Detect which cell encompasses the target text, then output its [x, y] center coordinate. 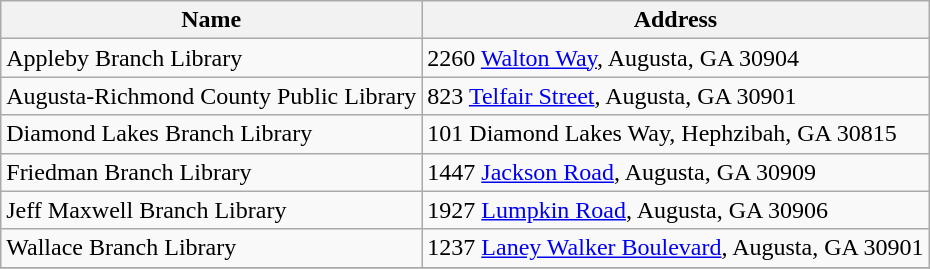
2260 Walton Way, Augusta, GA 30904 [676, 58]
Appleby Branch Library [212, 58]
1237 Laney Walker Boulevard, Augusta, GA 30901 [676, 248]
Diamond Lakes Branch Library [212, 134]
Wallace Branch Library [212, 248]
Address [676, 20]
823 Telfair Street, Augusta, GA 30901 [676, 96]
101 Diamond Lakes Way, Hephzibah, GA 30815 [676, 134]
Jeff Maxwell Branch Library [212, 210]
1927 Lumpkin Road, Augusta, GA 30906 [676, 210]
Augusta-Richmond County Public Library [212, 96]
1447 Jackson Road, Augusta, GA 30909 [676, 172]
Friedman Branch Library [212, 172]
Name [212, 20]
